Locate the cell with the specified text and output its [x, y] center coordinate. 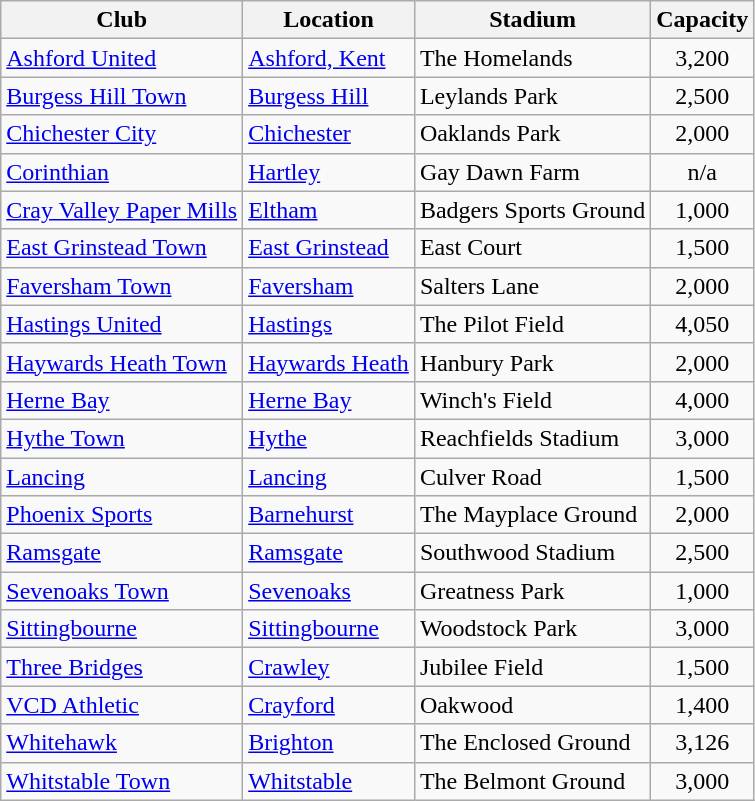
Oaklands Park [532, 134]
Capacity [702, 20]
Southwood Stadium [532, 553]
Location [329, 20]
VCD Athletic [122, 705]
Badgers Sports Ground [532, 210]
Sevenoaks [329, 591]
Cray Valley Paper Mills [122, 210]
Faversham [329, 286]
Jubilee Field [532, 667]
Hartley [329, 172]
Chichester [329, 134]
Hythe [329, 438]
Brighton [329, 743]
Whitstable Town [122, 781]
Burgess Hill Town [122, 96]
Greatness Park [532, 591]
The Belmont Ground [532, 781]
Faversham Town [122, 286]
Reachfields Stadium [532, 438]
Haywards Heath [329, 362]
Eltham [329, 210]
Crayford [329, 705]
Chichester City [122, 134]
3,126 [702, 743]
The Enclosed Ground [532, 743]
Ashford United [122, 58]
Barnehurst [329, 515]
4,000 [702, 400]
1,400 [702, 705]
East Grinstead [329, 248]
4,050 [702, 324]
Club [122, 20]
Corinthian [122, 172]
Hythe Town [122, 438]
The Homelands [532, 58]
Three Bridges [122, 667]
Salters Lane [532, 286]
Phoenix Sports [122, 515]
The Pilot Field [532, 324]
East Grinstead Town [122, 248]
The Mayplace Ground [532, 515]
Whitehawk [122, 743]
Haywards Heath Town [122, 362]
3,200 [702, 58]
Hastings [329, 324]
Woodstock Park [532, 629]
n/a [702, 172]
Oakwood [532, 705]
Crawley [329, 667]
Leylands Park [532, 96]
Hanbury Park [532, 362]
Stadium [532, 20]
Winch's Field [532, 400]
Hastings United [122, 324]
Burgess Hill [329, 96]
Ashford, Kent [329, 58]
Culver Road [532, 477]
Sevenoaks Town [122, 591]
Whitstable [329, 781]
East Court [532, 248]
Gay Dawn Farm [532, 172]
